Search for the cell housing the specified text and yield its [x, y] center coordinate. 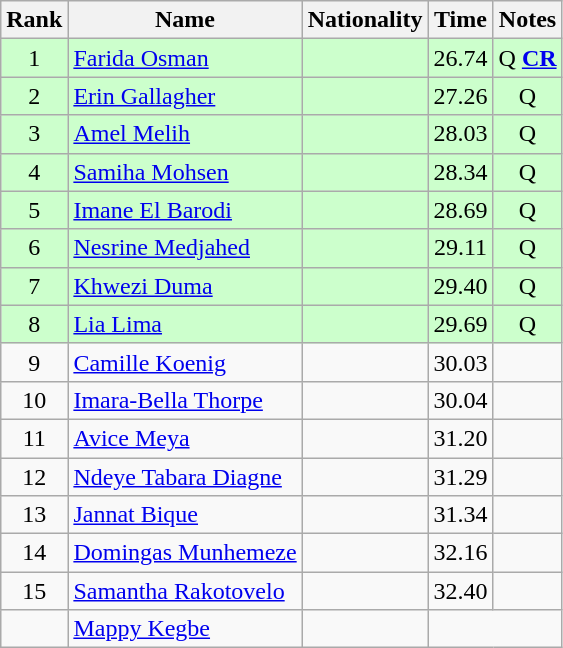
12 [34, 477]
14 [34, 553]
13 [34, 515]
Farida Osman [185, 58]
6 [34, 248]
2 [34, 96]
Samiha Mohsen [185, 172]
28.34 [460, 172]
27.26 [460, 96]
8 [34, 324]
32.16 [460, 553]
Rank [34, 20]
7 [34, 286]
26.74 [460, 58]
29.11 [460, 248]
5 [34, 210]
3 [34, 134]
Camille Koenig [185, 362]
Nesrine Medjahed [185, 248]
28.69 [460, 210]
Time [460, 20]
31.34 [460, 515]
10 [34, 400]
11 [34, 438]
15 [34, 591]
Mappy Kegbe [185, 629]
Ndeye Tabara Diagne [185, 477]
31.29 [460, 477]
Q CR [528, 58]
1 [34, 58]
Nationality [365, 20]
28.03 [460, 134]
30.04 [460, 400]
31.20 [460, 438]
4 [34, 172]
Jannat Bique [185, 515]
Avice Meya [185, 438]
Name [185, 20]
Khwezi Duma [185, 286]
29.69 [460, 324]
Samantha Rakotovelo [185, 591]
32.40 [460, 591]
Imane El Barodi [185, 210]
Domingas Munhemeze [185, 553]
Notes [528, 20]
Erin Gallagher [185, 96]
29.40 [460, 286]
Imara-Bella Thorpe [185, 400]
Amel Melih [185, 134]
9 [34, 362]
30.03 [460, 362]
Lia Lima [185, 324]
